Detect which cell encompasses the target text, then output its [x, y] center coordinate. 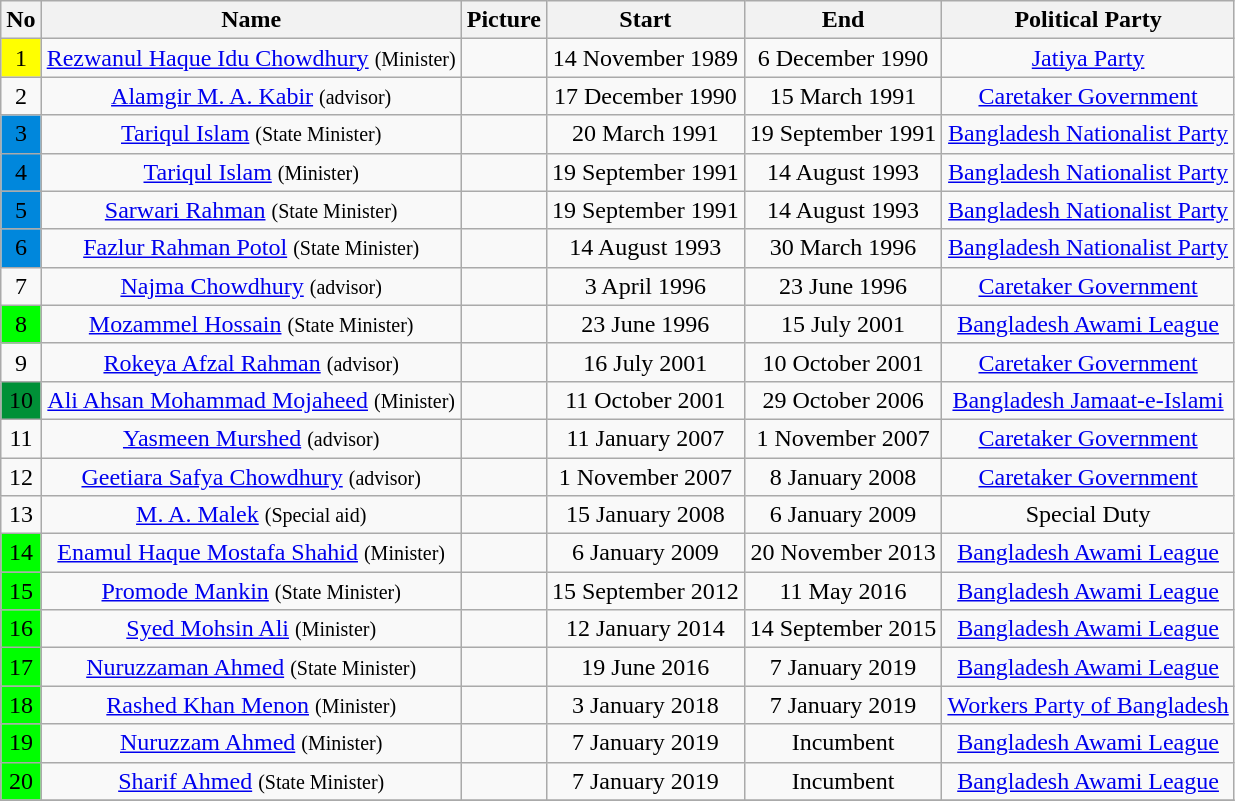
18 [21, 705]
Name [251, 20]
Alamgir M. A. Kabir (advisor) [251, 96]
5 [21, 210]
9 [21, 362]
Political Party [1088, 20]
4 [21, 172]
Rashed Khan Menon (Minister) [251, 705]
3 [21, 134]
8 January 2008 [843, 477]
8 [21, 324]
Tariqul Islam (State Minister) [251, 134]
Special Duty [1088, 515]
Rezwanul Haque Idu Chowdhury (Minister) [251, 58]
6 [21, 248]
Geetiara Safya Chowdhury (advisor) [251, 477]
11 [21, 438]
12 [21, 477]
15 March 1991 [843, 96]
Nuruzzaman Ahmed (State Minister) [251, 667]
End [843, 20]
19 [21, 743]
Ali Ahsan Mohammad Mojaheed (Minister) [251, 400]
1 [21, 58]
15 July 2001 [843, 324]
Start [645, 20]
14 [21, 553]
15 [21, 591]
Nuruzzam Ahmed (Minister) [251, 743]
20 November 2013 [843, 553]
11 May 2016 [843, 591]
14 November 1989 [645, 58]
M. A. Malek (Special aid) [251, 515]
Picture [504, 20]
13 [21, 515]
19 June 2016 [645, 667]
Tariqul Islam (Minister) [251, 172]
12 January 2014 [645, 629]
30 March 1996 [843, 248]
20 March 1991 [645, 134]
Sharif Ahmed (State Minister) [251, 781]
Syed Mohsin Ali (Minister) [251, 629]
11 October 2001 [645, 400]
29 October 2006 [843, 400]
Yasmeen Murshed (advisor) [251, 438]
3 April 1996 [645, 286]
10 [21, 400]
Enamul Haque Mostafa Shahid (Minister) [251, 553]
Fazlur Rahman Potol (State Minister) [251, 248]
Rokeya Afzal Rahman (advisor) [251, 362]
Bangladesh Jamaat-e-Islami [1088, 400]
Sarwari Rahman (State Minister) [251, 210]
Workers Party of Bangladesh [1088, 705]
11 January 2007 [645, 438]
16 [21, 629]
15 January 2008 [645, 515]
Najma Chowdhury (advisor) [251, 286]
17 December 1990 [645, 96]
No [21, 20]
15 September 2012 [645, 591]
17 [21, 667]
7 [21, 286]
16 July 2001 [645, 362]
14 September 2015 [843, 629]
10 October 2001 [843, 362]
Mozammel Hossain (State Minister) [251, 324]
6 December 1990 [843, 58]
2 [21, 96]
Jatiya Party [1088, 58]
20 [21, 781]
3 January 2018 [645, 705]
Promode Mankin (State Minister) [251, 591]
